Detect which cell encompasses the target text, then output its [X, Y] center coordinate. 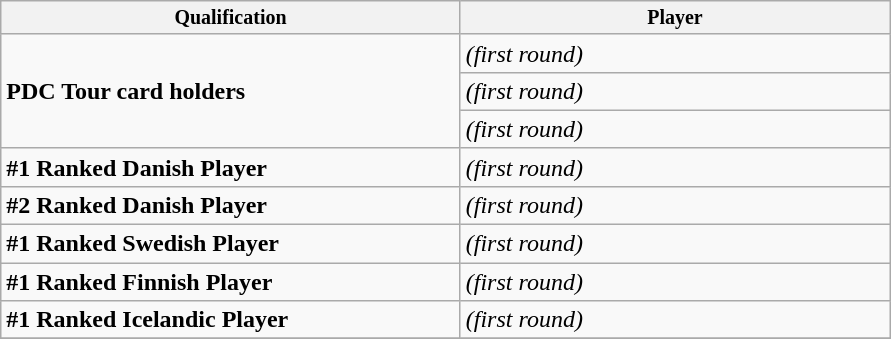
Qualification [230, 18]
#1 Ranked Icelandic Player [230, 320]
PDC Tour card holders [230, 91]
#1 Ranked Swedish Player [230, 244]
Player [674, 18]
#2 Ranked Danish Player [230, 205]
#1 Ranked Finnish Player [230, 282]
#1 Ranked Danish Player [230, 167]
